Identify which cell holds the provided text, then report its (X, Y) central coordinate. 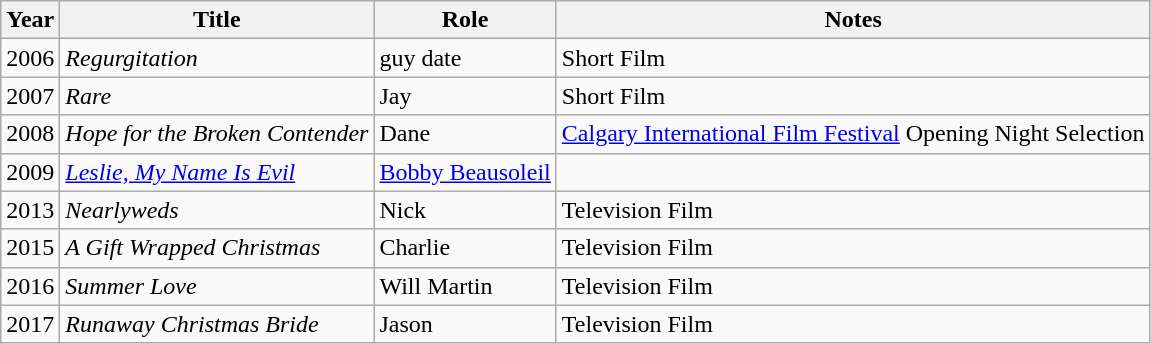
Rare (217, 96)
2013 (30, 210)
2006 (30, 58)
Notes (853, 20)
Jay (465, 96)
Calgary International Film Festival Opening Night Selection (853, 134)
Dane (465, 134)
Hope for the Broken Contender (217, 134)
2015 (30, 248)
2007 (30, 96)
Bobby Beausoleil (465, 172)
A Gift Wrapped Christmas (217, 248)
Regurgitation (217, 58)
Leslie, My Name Is Evil (217, 172)
2017 (30, 324)
Jason (465, 324)
Nearlyweds (217, 210)
2008 (30, 134)
Year (30, 20)
Charlie (465, 248)
Runaway Christmas Bride (217, 324)
2016 (30, 286)
Will Martin (465, 286)
2009 (30, 172)
guy date (465, 58)
Title (217, 20)
Nick (465, 210)
Summer Love (217, 286)
Role (465, 20)
